From the cell containing the given text, extract its center point as (X, Y) coordinate. 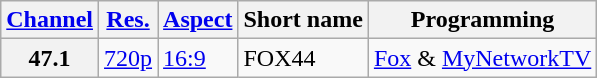
FOX44 (303, 58)
47.1 (50, 58)
Short name (303, 20)
Aspect (198, 20)
Fox & MyNetworkTV (482, 58)
720p (128, 58)
Channel (50, 20)
16:9 (198, 58)
Programming (482, 20)
Res. (128, 20)
